Detect which cell encompasses the target text, then output its (x, y) center coordinate. 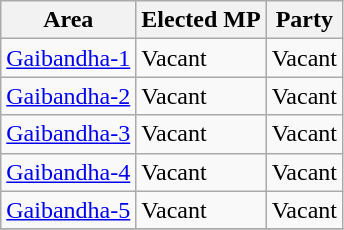
Party (304, 20)
Gaibandha-4 (68, 172)
Area (68, 20)
Gaibandha-3 (68, 134)
Gaibandha-2 (68, 96)
Gaibandha-5 (68, 210)
Elected MP (201, 20)
Gaibandha-1 (68, 58)
